Determine the [X, Y] coordinate at the center of the cell enclosing the given text.  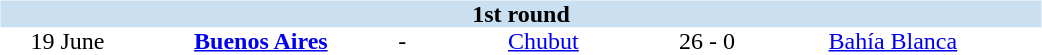
Buenos Aires [260, 42]
- [402, 42]
19 June [67, 42]
26 - 0 [707, 42]
Chubut [544, 42]
1st round [520, 14]
Bahía Blanca [892, 42]
